Pinpoint the cell where the given text exists, returning its (X, Y) midpoint coordinate. 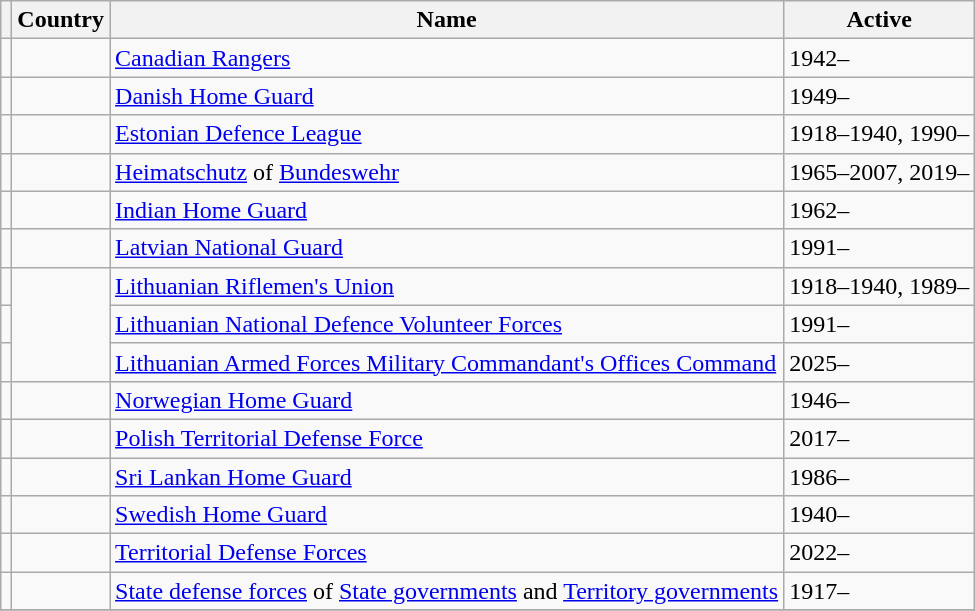
Latvian National Guard (447, 248)
Canadian Rangers (447, 58)
1962– (880, 210)
Sri Lankan Home Guard (447, 477)
Swedish Home Guard (447, 515)
1949– (880, 96)
1965–2007, 2019– (880, 172)
1940– (880, 515)
Norwegian Home Guard (447, 400)
Estonian Defence League (447, 134)
2025– (880, 362)
Lithuanian National Defence Volunteer Forces (447, 324)
Active (880, 20)
1918–1940, 1990– (880, 134)
1946– (880, 400)
1918–1940, 1989– (880, 286)
Indian Home Guard (447, 210)
Name (447, 20)
2017– (880, 438)
Danish Home Guard (447, 96)
Country (61, 20)
Heimatschutz of Bundeswehr (447, 172)
Territorial Defense Forces (447, 553)
1986– (880, 477)
2022– (880, 553)
1917– (880, 591)
Lithuanian Riflemen's Union (447, 286)
Lithuanian Armed Forces Military Commandant's Offices Command (447, 362)
1942– (880, 58)
State defense forces of State governments and Territory governments (447, 591)
Polish Territorial Defense Force (447, 438)
